Extract the (X, Y) coordinate from the center of the cell holding the provided text.  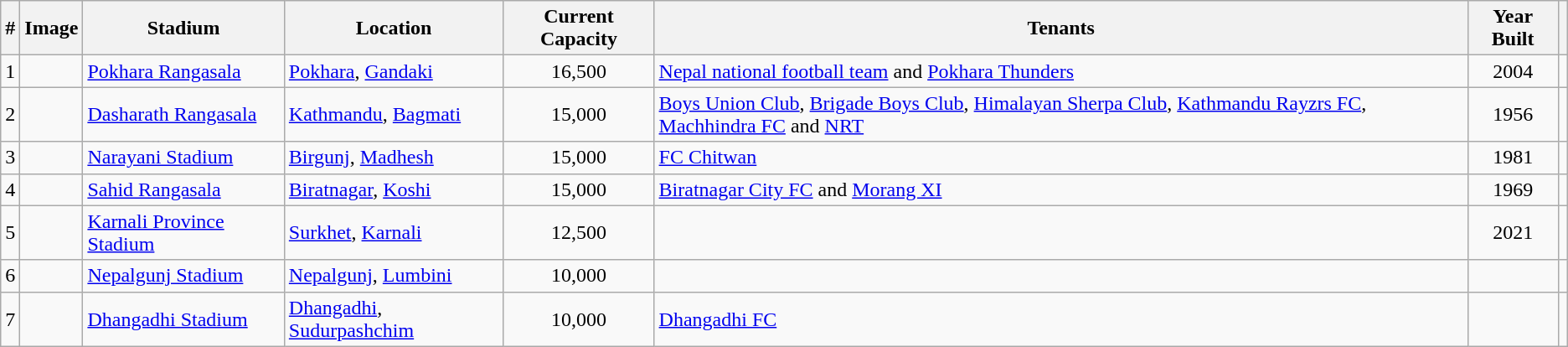
1956 (1513, 114)
1969 (1513, 189)
5 (10, 233)
1981 (1513, 158)
Surkhet, Karnali (394, 233)
1 (10, 71)
Nepal national football team and Pokhara Thunders (1060, 71)
Karnali Province Stadium (183, 233)
Boys Union Club, Brigade Boys Club, Himalayan Sherpa Club, Kathmandu Rayzrs FC, Machhindra FC and NRT (1060, 114)
12,500 (579, 233)
2021 (1513, 233)
Biratnagar, Koshi (394, 189)
FC Chitwan (1060, 158)
2004 (1513, 71)
Narayani Stadium (183, 158)
Tenants (1060, 28)
Image (52, 28)
Sahid Rangasala (183, 189)
Nepalgunj Stadium (183, 276)
6 (10, 276)
Current Capacity (579, 28)
4 (10, 189)
Dasharath Rangasala (183, 114)
Nepalgunj, Lumbini (394, 276)
Location (394, 28)
Year Built (1513, 28)
3 (10, 158)
Dhangadhi FC (1060, 319)
Kathmandu, Bagmati (394, 114)
Pokhara, Gandaki (394, 71)
2 (10, 114)
Biratnagar City FC and Morang XI (1060, 189)
# (10, 28)
Dhangadhi, Sudurpashchim (394, 319)
16,500 (579, 71)
Stadium (183, 28)
7 (10, 319)
Birgunj, Madhesh (394, 158)
Dhangadhi Stadium (183, 319)
Pokhara Rangasala (183, 71)
